Return [X, Y] of the center of cell containing provided text 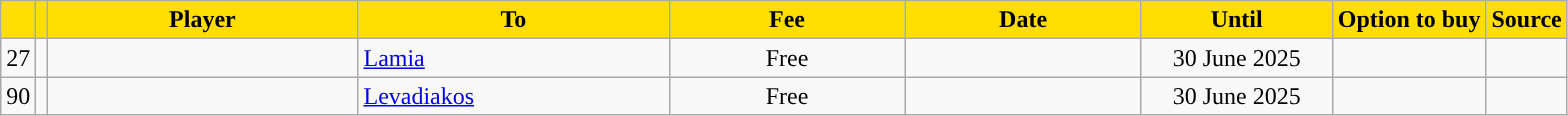
Fee [787, 20]
Levadiakos [514, 96]
90 [18, 96]
Until [1236, 20]
Source [1526, 20]
To [514, 20]
Option to buy [1409, 20]
Lamia [514, 58]
27 [18, 58]
Player [202, 20]
Date [1023, 20]
